Identify which cell holds the provided text, then report its (X, Y) central coordinate. 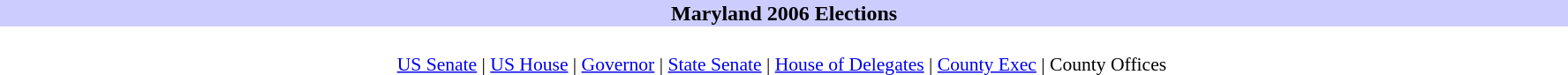
Maryland 2006 Elections (784, 13)
